Determine the (X, Y) coordinate at the center of the cell enclosing the given text.  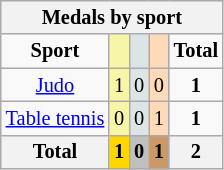
2 (196, 152)
Table tennis (55, 118)
Sport (55, 51)
Medals by sport (112, 17)
Judo (55, 85)
